Search for the cell housing the specified text and yield its (x, y) center coordinate. 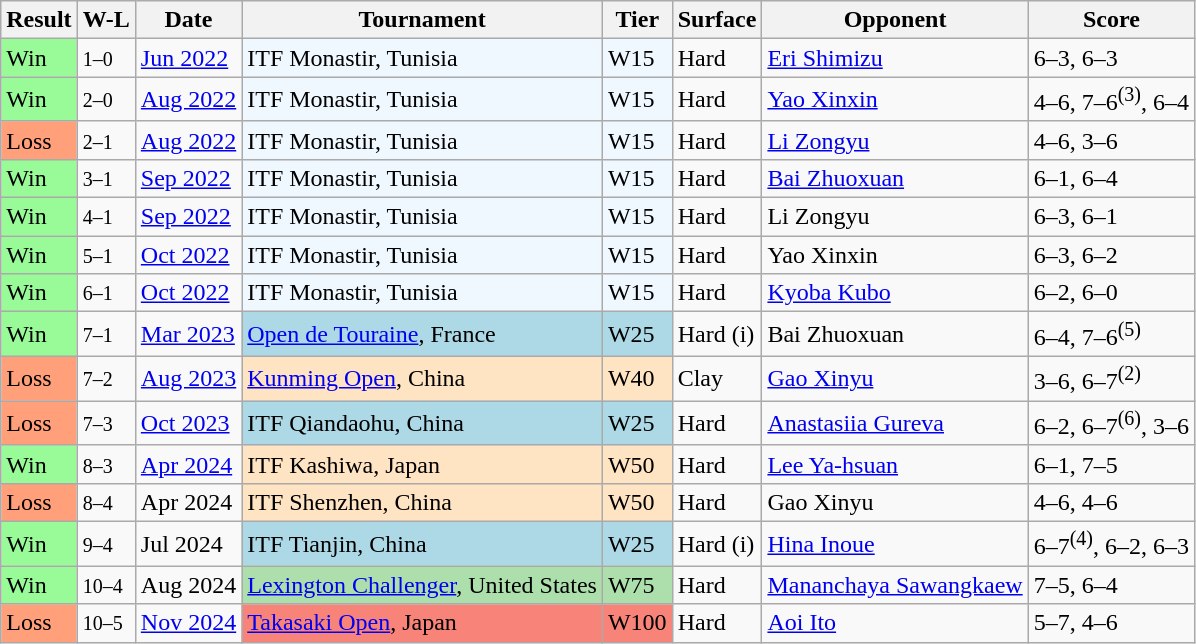
Result (39, 20)
Mananchaya Sawangkaew (895, 585)
8–4 (106, 502)
10–5 (106, 623)
4–6, 7–6(3), 6–4 (1111, 100)
2–0 (106, 100)
Mar 2023 (188, 334)
4–6, 3–6 (1111, 140)
5–1 (106, 255)
6–7(4), 6–2, 6–3 (1111, 544)
3–6, 6–7(2) (1111, 378)
7–5, 6–4 (1111, 585)
Opponent (895, 20)
Takasaki Open, Japan (422, 623)
ITF Qiandaohu, China (422, 424)
W75 (637, 585)
Anastasiia Gureva (895, 424)
6–4, 7–6(5) (1111, 334)
Hina Inoue (895, 544)
Aug 2023 (188, 378)
Kyoba Kubo (895, 293)
7–3 (106, 424)
6–3, 6–2 (1111, 255)
Oct 2023 (188, 424)
ITF Tianjin, China (422, 544)
3–1 (106, 178)
Tournament (422, 20)
Open de Touraine, France (422, 334)
5–7, 4–6 (1111, 623)
Eri Shimizu (895, 58)
6–1, 6–4 (1111, 178)
6–2, 6–0 (1111, 293)
4–6, 4–6 (1111, 502)
Surface (717, 20)
6–3, 6–1 (1111, 217)
Aug 2024 (188, 585)
Clay (717, 378)
8–3 (106, 464)
Score (1111, 20)
4–1 (106, 217)
ITF Kashiwa, Japan (422, 464)
Aoi Ito (895, 623)
W100 (637, 623)
ITF Shenzhen, China (422, 502)
Nov 2024 (188, 623)
Jun 2022 (188, 58)
W-L (106, 20)
2–1 (106, 140)
6–1 (106, 293)
W40 (637, 378)
Date (188, 20)
Lee Ya-hsuan (895, 464)
Lexington Challenger, United States (422, 585)
1–0 (106, 58)
7–2 (106, 378)
10–4 (106, 585)
9–4 (106, 544)
Tier (637, 20)
6–1, 7–5 (1111, 464)
7–1 (106, 334)
Kunming Open, China (422, 378)
Jul 2024 (188, 544)
6–3, 6–3 (1111, 58)
6–2, 6–7(6), 3–6 (1111, 424)
